Identify which cell holds the provided text, then report its [X, Y] central coordinate. 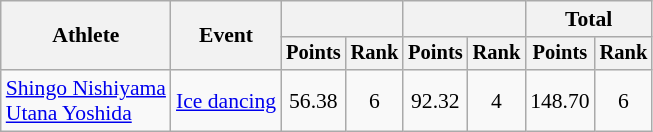
Event [226, 36]
56.38 [313, 100]
Athlete [86, 36]
148.70 [560, 100]
Shingo NishiyamaUtana Yoshida [86, 100]
92.32 [435, 100]
Ice dancing [226, 100]
Total [588, 19]
4 [497, 100]
